Detect which cell encompasses the target text, then output its (X, Y) center coordinate. 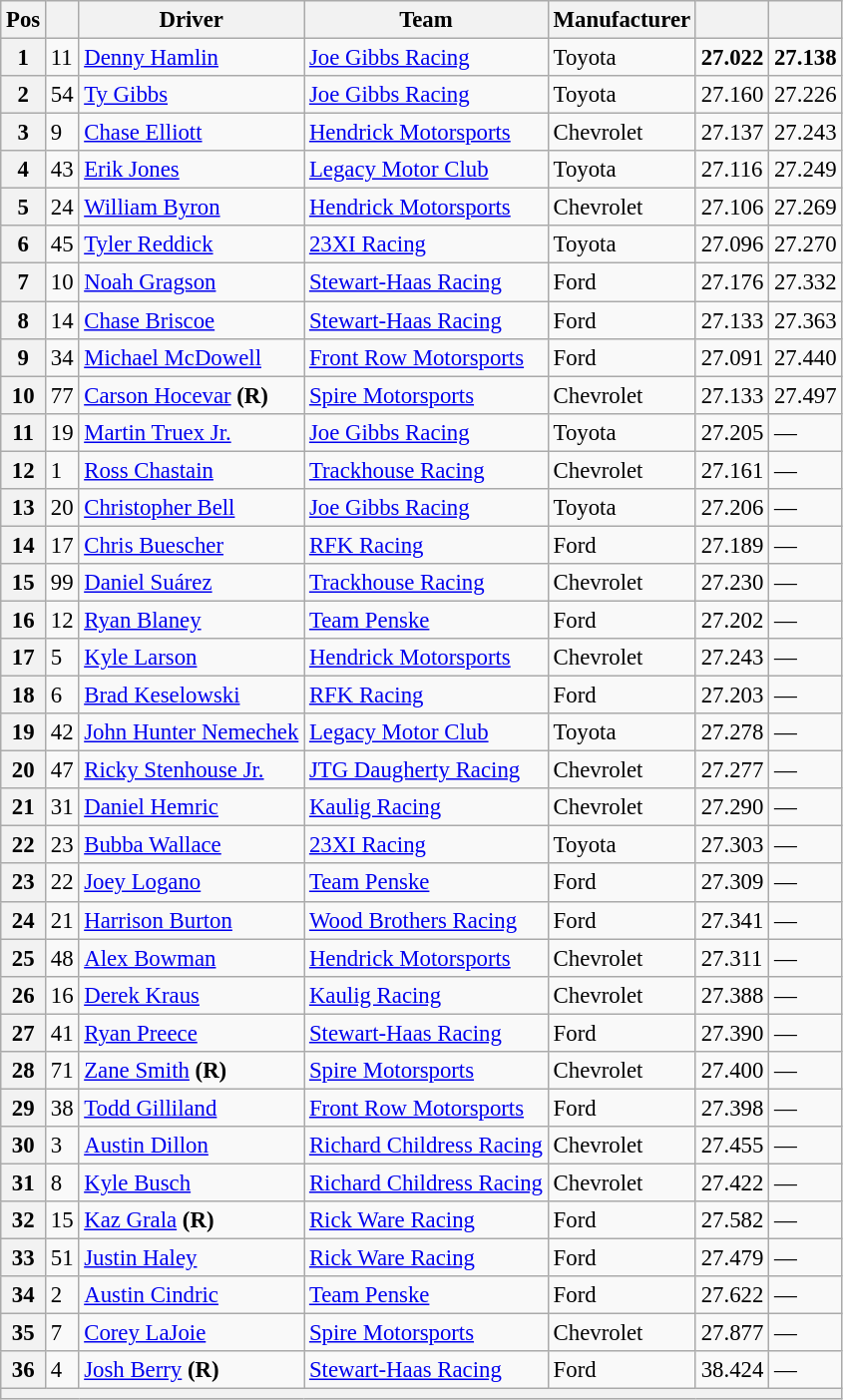
38 (62, 1108)
Bubba Wallace (192, 845)
27.230 (732, 583)
Austin Dillon (192, 1146)
27.249 (806, 170)
Daniel Suárez (192, 583)
27.455 (732, 1146)
Ryan Preece (192, 1033)
27.270 (806, 244)
Ryan Blaney (192, 620)
27.290 (732, 807)
27.096 (732, 244)
35 (24, 1333)
Denny Hamlin (192, 58)
27.398 (732, 1108)
Alex Bowman (192, 958)
71 (62, 1071)
Brad Keselowski (192, 696)
Harrison Burton (192, 920)
27.311 (732, 958)
27.278 (732, 732)
27.269 (806, 208)
99 (62, 583)
41 (62, 1033)
27.277 (732, 770)
John Hunter Nemechek (192, 732)
27.203 (732, 696)
27.091 (732, 357)
25 (24, 958)
32 (24, 1220)
Carson Hocevar (R) (192, 395)
Austin Cindric (192, 1295)
Daniel Hemric (192, 807)
30 (24, 1146)
Tyler Reddick (192, 244)
26 (24, 995)
27.205 (732, 432)
Christopher Bell (192, 508)
Ty Gibbs (192, 95)
45 (62, 244)
38.424 (732, 1370)
Zane Smith (R) (192, 1071)
27.388 (732, 995)
47 (62, 770)
27.138 (806, 58)
Josh Berry (R) (192, 1370)
27.160 (732, 95)
48 (62, 958)
27.189 (732, 545)
27.226 (806, 95)
Todd Gilliland (192, 1108)
JTG Daugherty Racing (427, 770)
Ross Chastain (192, 470)
Wood Brothers Racing (427, 920)
27.622 (732, 1295)
27.309 (732, 883)
Martin Truex Jr. (192, 432)
Kyle Larson (192, 658)
13 (24, 508)
Team (427, 20)
William Byron (192, 208)
27.332 (806, 282)
27.479 (732, 1258)
18 (24, 696)
Corey LaJoie (192, 1333)
Ricky Stenhouse Jr. (192, 770)
27.363 (806, 320)
27.582 (732, 1220)
27.116 (732, 170)
27.106 (732, 208)
Kaz Grala (R) (192, 1220)
54 (62, 95)
27.497 (806, 395)
Derek Kraus (192, 995)
36 (24, 1370)
27.422 (732, 1182)
43 (62, 170)
27.022 (732, 58)
51 (62, 1258)
27.400 (732, 1071)
27.390 (732, 1033)
27.206 (732, 508)
27.202 (732, 620)
Chris Buescher (192, 545)
Kyle Busch (192, 1182)
77 (62, 395)
28 (24, 1071)
42 (62, 732)
27.440 (806, 357)
Erik Jones (192, 170)
Justin Haley (192, 1258)
Chase Elliott (192, 133)
27.176 (732, 282)
Manufacturer (622, 20)
Joey Logano (192, 883)
27.341 (732, 920)
33 (24, 1258)
Chase Briscoe (192, 320)
Noah Gragson (192, 282)
Michael McDowell (192, 357)
27.877 (732, 1333)
29 (24, 1108)
27 (24, 1033)
Pos (24, 20)
Driver (192, 20)
27.161 (732, 470)
27.303 (732, 845)
27.137 (732, 133)
